Scan for the cell matching the given text and deliver its [x, y] coordinate at center. 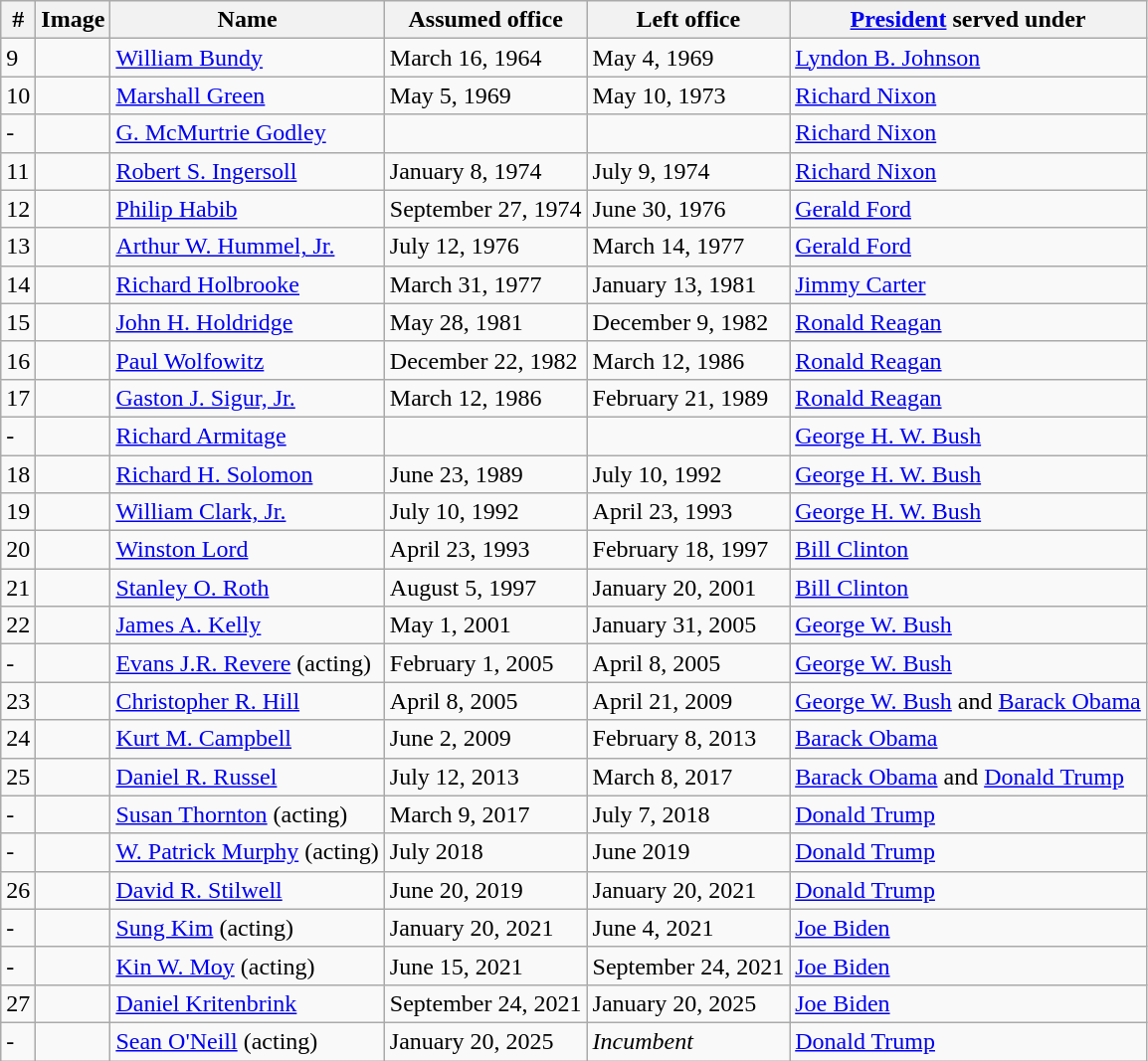
David R. Stilwell [247, 890]
Arthur W. Hummel, Jr. [247, 247]
Winston Lord [247, 550]
Barack Obama [969, 739]
Philip Habib [247, 209]
16 [18, 360]
Image [74, 20]
Christopher R. Hill [247, 701]
Name [247, 20]
September 27, 1974 [485, 209]
March 8, 2017 [688, 777]
Barack Obama and Donald Trump [969, 777]
W. Patrick Murphy (acting) [247, 852]
Sean O'Neill (acting) [247, 1041]
19 [18, 512]
Susan Thornton (acting) [247, 814]
February 21, 1989 [688, 398]
Kurt M. Campbell [247, 739]
William Clark, Jr. [247, 512]
17 [18, 398]
Sung Kim (acting) [247, 928]
14 [18, 284]
June 30, 1976 [688, 209]
Daniel Kritenbrink [247, 1003]
Daniel R. Russel [247, 777]
Richard H. Solomon [247, 474]
G. McMurtrie Godley [247, 133]
May 28, 1981 [485, 322]
January 20, 2001 [688, 588]
January 31, 2005 [688, 625]
May 10, 1973 [688, 95]
June 15, 2021 [485, 966]
President served under [969, 20]
March 16, 1964 [485, 58]
February 18, 1997 [688, 550]
Paul Wolfowitz [247, 360]
10 [18, 95]
9 [18, 58]
July 7, 2018 [688, 814]
February 8, 2013 [688, 739]
22 [18, 625]
April 21, 2009 [688, 701]
24 [18, 739]
William Bundy [247, 58]
July 9, 1974 [688, 171]
Evans J.R. Revere (acting) [247, 663]
July 2018 [485, 852]
23 [18, 701]
27 [18, 1003]
James A. Kelly [247, 625]
Robert S. Ingersoll [247, 171]
25 [18, 777]
Marshall Green [247, 95]
Richard Holbrooke [247, 284]
# [18, 20]
July 12, 1976 [485, 247]
March 14, 1977 [688, 247]
January 13, 1981 [688, 284]
July 12, 2013 [485, 777]
June 20, 2019 [485, 890]
Incumbent [688, 1041]
May 1, 2001 [485, 625]
Kin W. Moy (acting) [247, 966]
12 [18, 209]
Assumed office [485, 20]
Jimmy Carter [969, 284]
June 4, 2021 [688, 928]
Lyndon B. Johnson [969, 58]
15 [18, 322]
20 [18, 550]
George W. Bush and Barack Obama [969, 701]
Richard Armitage [247, 436]
26 [18, 890]
June 2, 2009 [485, 739]
11 [18, 171]
May 5, 1969 [485, 95]
December 9, 1982 [688, 322]
May 4, 1969 [688, 58]
Gaston J. Sigur, Jr. [247, 398]
August 5, 1997 [485, 588]
Stanley O. Roth [247, 588]
January 8, 1974 [485, 171]
June 2019 [688, 852]
21 [18, 588]
December 22, 1982 [485, 360]
13 [18, 247]
18 [18, 474]
March 9, 2017 [485, 814]
John H. Holdridge [247, 322]
March 31, 1977 [485, 284]
February 1, 2005 [485, 663]
June 23, 1989 [485, 474]
Left office [688, 20]
